Pinpoint the cell where the given text exists, returning its (x, y) midpoint coordinate. 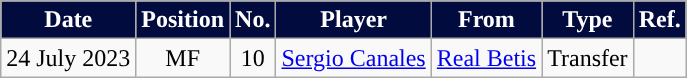
MF (183, 58)
Transfer (588, 58)
Date (68, 20)
24 July 2023 (68, 58)
Real Betis (486, 58)
Sergio Canales (354, 58)
No. (253, 20)
Type (588, 20)
10 (253, 58)
Position (183, 20)
Ref. (660, 20)
Player (354, 20)
From (486, 20)
